Scan for the cell matching the given text and deliver its [X, Y] coordinate at center. 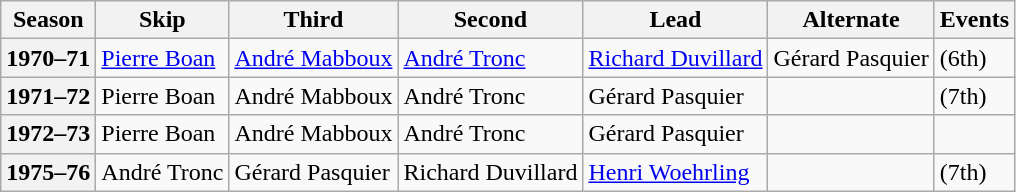
Season [48, 20]
Second [490, 20]
Henri Woehrling [676, 172]
1975–76 [48, 172]
Skip [162, 20]
1970–71 [48, 58]
Alternate [851, 20]
Third [314, 20]
(6th) [974, 58]
1972–73 [48, 134]
1971–72 [48, 96]
Lead [676, 20]
Events [974, 20]
